Return (X, Y) of the center of cell containing provided text 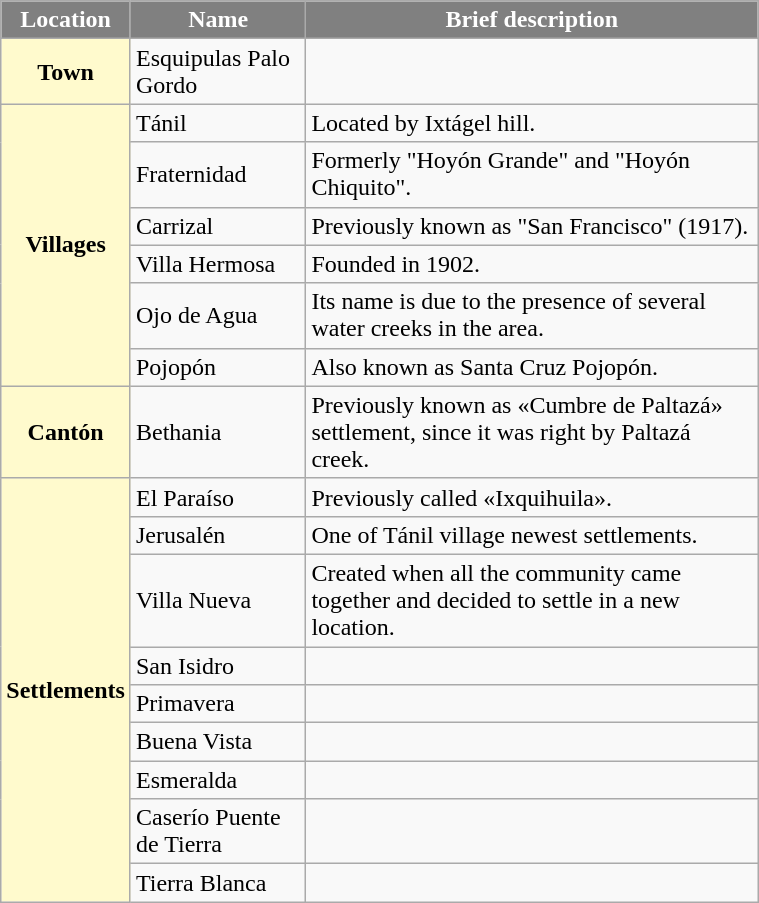
Pojopón (218, 367)
Villa Nueva (218, 600)
Founded in 1902. (532, 264)
Tánil (218, 123)
Esmeralda (218, 780)
Caserío Puente de Tierra (218, 832)
Its name is due to the presence of several water creeks in the area. (532, 316)
Located by Ixtágel hill. (532, 123)
Also known as Santa Cruz Pojopón. (532, 367)
Ojo de Agua (218, 316)
Villages (66, 245)
Name (218, 20)
Brief description (532, 20)
San Isidro (218, 665)
Primavera (218, 704)
Fraternidad (218, 174)
Carrizal (218, 226)
Previously known as "San Francisco" (1917). (532, 226)
Villa Hermosa (218, 264)
Previously known as «Cumbre de Paltazá» settlement, since it was right by Paltazá creek. (532, 432)
One of Tánil village newest settlements. (532, 535)
Buena Vista (218, 742)
Previously called «Ixquihuila». (532, 497)
Town (66, 72)
Tierra Blanca (218, 883)
Cantón (66, 432)
Settlements (66, 690)
Esquipulas Palo Gordo (218, 72)
Formerly "Hoyón Grande" and "Hoyón Chiquito". (532, 174)
Jerusalén (218, 535)
Location (66, 20)
El Paraíso (218, 497)
Bethania (218, 432)
Created when all the community came together and decided to settle in a new location. (532, 600)
